Provide the (X, Y) coordinate of the cell's center where the given text is located.  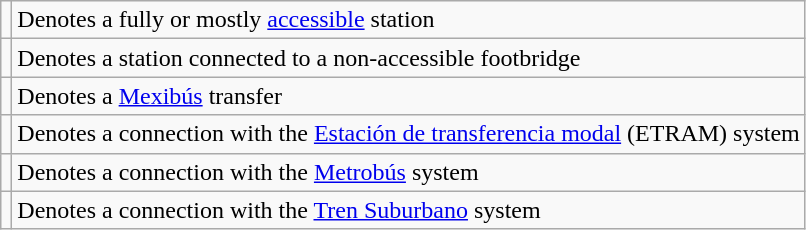
Denotes a connection with the Metrobús system (409, 172)
Denotes a connection with the Estación de transferencia modal (ETRAM) system (409, 134)
Denotes a fully or mostly accessible station (409, 20)
Denotes a station connected to a non-accessible footbridge (409, 58)
Denotes a connection with the Tren Suburbano system (409, 210)
Denotes a Mexibús transfer (409, 96)
